Detect which cell encompasses the target text, then output its [X, Y] center coordinate. 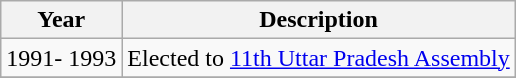
Elected to 11th Uttar Pradesh Assembly [318, 58]
Description [318, 20]
1991- 1993 [62, 58]
Year [62, 20]
